Search for the cell housing the specified text and yield its [x, y] center coordinate. 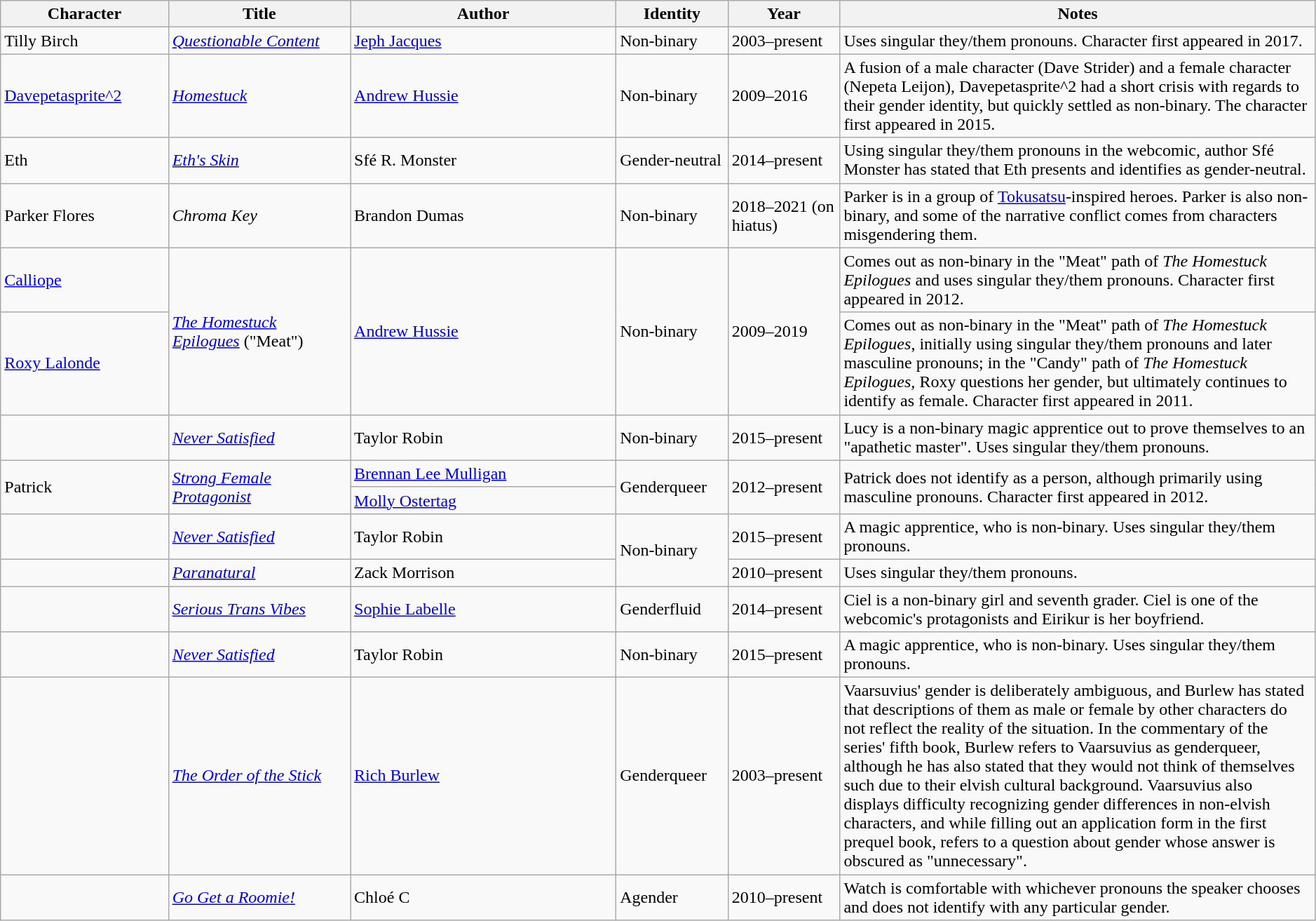
Serious Trans Vibes [259, 609]
Patrick [84, 487]
Gender-neutral [672, 160]
Molly Ostertag [484, 500]
Agender [672, 898]
Sfé R. Monster [484, 160]
Chroma Key [259, 215]
Jeph Jacques [484, 41]
Roxy Lalonde [84, 363]
Using singular they/them pronouns in the webcomic, author Sfé Monster has stated that Eth presents and identifies as gender-neutral. [1078, 160]
Tilly Birch [84, 41]
Uses singular they/them pronouns. [1078, 572]
2009–2019 [784, 331]
Author [484, 14]
Notes [1078, 14]
Rich Burlew [484, 776]
Character [84, 14]
Parker Flores [84, 215]
2012–present [784, 487]
Paranatural [259, 572]
Brandon Dumas [484, 215]
Year [784, 14]
Sophie Labelle [484, 609]
Watch is comfortable with whichever pronouns the speaker chooses and does not identify with any particular gender. [1078, 898]
Ciel is a non-binary girl and seventh grader. Ciel is one of the webcomic's protagonists and Eirikur is her boyfriend. [1078, 609]
Identity [672, 14]
Zack Morrison [484, 572]
Davepetasprite^2 [84, 95]
Title [259, 14]
Go Get a Roomie! [259, 898]
2018–2021 (on hiatus) [784, 215]
Homestuck [259, 95]
The Order of the Stick [259, 776]
Genderfluid [672, 609]
Chloé C [484, 898]
Calliope [84, 280]
Uses singular they/them pronouns. Character first appeared in 2017. [1078, 41]
The Homestuck Epilogues ("Meat") [259, 331]
Eth [84, 160]
Eth's Skin [259, 160]
Questionable Content [259, 41]
Comes out as non-binary in the "Meat" path of The Homestuck Epilogues and uses singular they/them pronouns. Character first appeared in 2012. [1078, 280]
Patrick does not identify as a person, although primarily using masculine pronouns. Character first appeared in 2012. [1078, 487]
Brennan Lee Mulligan [484, 473]
2009–2016 [784, 95]
Strong Female Protagonist [259, 487]
Lucy is a non-binary magic apprentice out to prove themselves to an "apathetic master". Uses singular they/them pronouns. [1078, 438]
